Scan for the cell matching the given text and deliver its [x, y] coordinate at center. 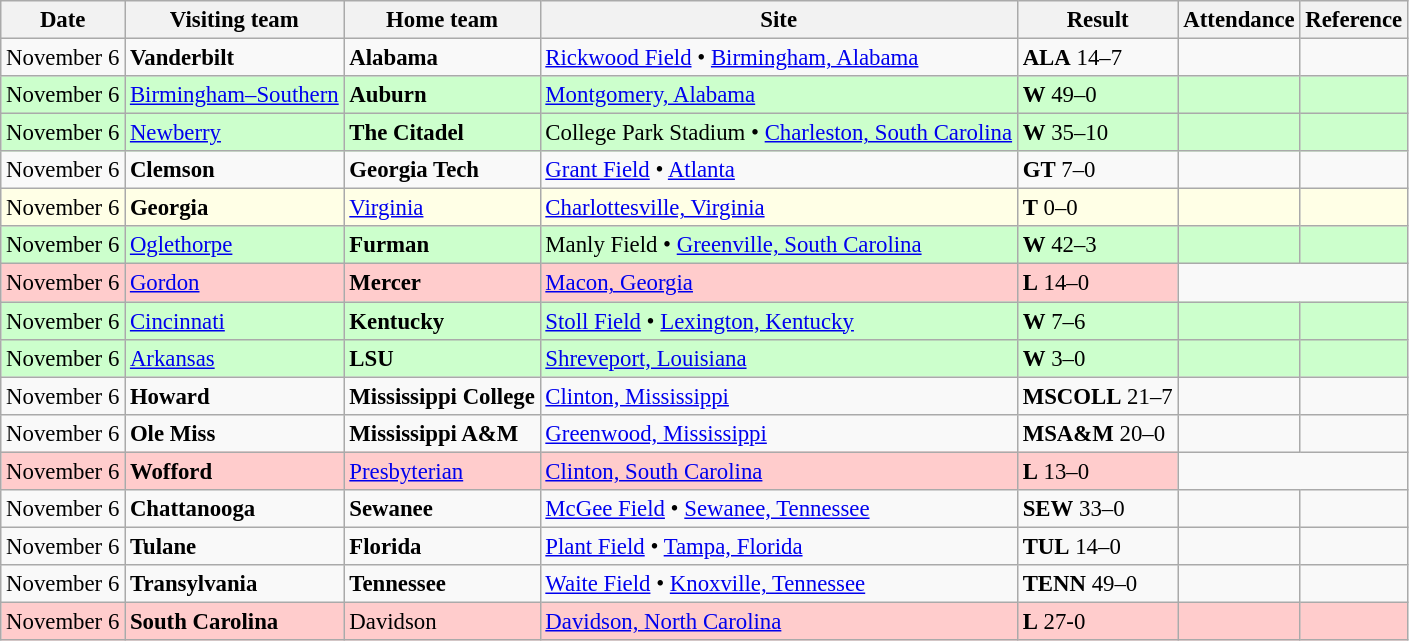
Macon, Georgia [778, 283]
Tulane [234, 546]
MSCOLL 21–7 [1098, 396]
W 42–3 [1098, 245]
W 35–10 [1098, 133]
College Park Stadium • Charleston, South Carolina [778, 133]
Clinton, South Carolina [778, 471]
Howard [234, 396]
Davidson [442, 621]
Newberry [234, 133]
Cincinnati [234, 321]
TUL 14–0 [1098, 546]
Florida [442, 546]
Sewanee [442, 509]
Mercer [442, 283]
SEW 33–0 [1098, 509]
Plant Field • Tampa, Florida [778, 546]
Stoll Field • Lexington, Kentucky [778, 321]
TENN 49–0 [1098, 584]
South Carolina [234, 621]
L 13–0 [1098, 471]
McGee Field • Sewanee, Tennessee [778, 509]
Reference [1354, 20]
Clinton, Mississippi [778, 396]
Georgia [234, 208]
Virginia [442, 208]
Alabama [442, 58]
Presbyterian [442, 471]
Kentucky [442, 321]
Charlottesville, Virginia [778, 208]
Birmingham–Southern [234, 95]
Manly Field • Greenville, South Carolina [778, 245]
Chattanooga [234, 509]
LSU [442, 358]
Mississippi College [442, 396]
Arkansas [234, 358]
Waite Field • Knoxville, Tennessee [778, 584]
Visiting team [234, 20]
Grant Field • Atlanta [778, 170]
W 3–0 [1098, 358]
Greenwood, Mississippi [778, 433]
Montgomery, Alabama [778, 95]
Clemson [234, 170]
L 14–0 [1098, 283]
Attendance [1239, 20]
W 7–6 [1098, 321]
T 0–0 [1098, 208]
Georgia Tech [442, 170]
Ole Miss [234, 433]
Oglethorpe [234, 245]
MSA&M 20–0 [1098, 433]
Vanderbilt [234, 58]
The Citadel [442, 133]
Shreveport, Louisiana [778, 358]
Tennessee [442, 584]
ALA 14–7 [1098, 58]
W 49–0 [1098, 95]
Wofford [234, 471]
Result [1098, 20]
GT 7–0 [1098, 170]
Gordon [234, 283]
Mississippi A&M [442, 433]
Auburn [442, 95]
L 27-0 [1098, 621]
Rickwood Field • Birmingham, Alabama [778, 58]
Davidson, North Carolina [778, 621]
Site [778, 20]
Transylvania [234, 584]
Date [63, 20]
Home team [442, 20]
Furman [442, 245]
